Provide the [X, Y] coordinate of the cell's center where the given text is located.  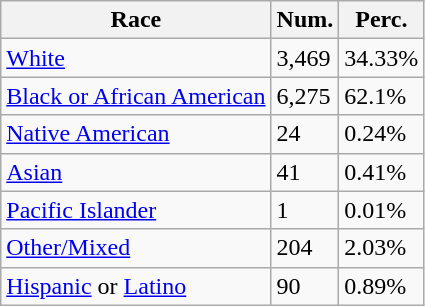
0.01% [382, 210]
0.89% [382, 286]
Hispanic or Latino [136, 286]
Pacific Islander [136, 210]
Race [136, 20]
Black or African American [136, 96]
0.41% [382, 172]
41 [305, 172]
62.1% [382, 96]
Perc. [382, 20]
6,275 [305, 96]
24 [305, 134]
2.03% [382, 248]
34.33% [382, 58]
1 [305, 210]
Asian [136, 172]
Num. [305, 20]
Other/Mixed [136, 248]
0.24% [382, 134]
White [136, 58]
204 [305, 248]
3,469 [305, 58]
Native American [136, 134]
90 [305, 286]
